For the text-containing cell, return its midpoint in (X, Y) coordinate format. 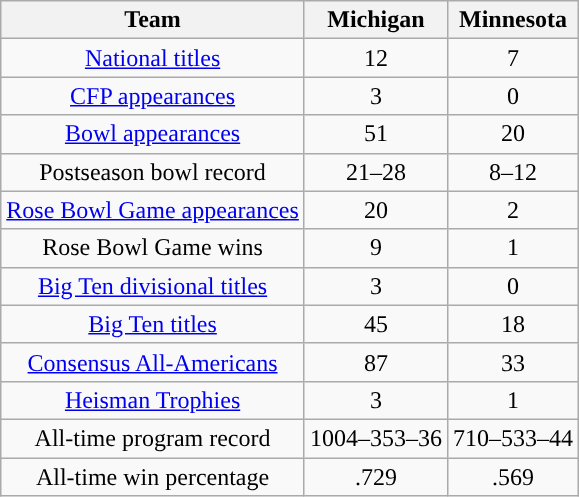
8–12 (512, 172)
9 (376, 248)
National titles (153, 58)
All-time win percentage (153, 477)
All-time program record (153, 438)
Rose Bowl Game wins (153, 248)
Team (153, 20)
Big Ten divisional titles (153, 286)
CFP appearances (153, 96)
Heisman Trophies (153, 400)
12 (376, 58)
Bowl appearances (153, 134)
Michigan (376, 20)
Postseason bowl record (153, 172)
7 (512, 58)
Rose Bowl Game appearances (153, 210)
Big Ten titles (153, 324)
33 (512, 362)
45 (376, 324)
21–28 (376, 172)
18 (512, 324)
1004–353–36 (376, 438)
87 (376, 362)
Minnesota (512, 20)
710–533–44 (512, 438)
2 (512, 210)
.729 (376, 477)
51 (376, 134)
Consensus All-Americans (153, 362)
.569 (512, 477)
